Provide the [x, y] coordinate of the cell's center where the given text is located.  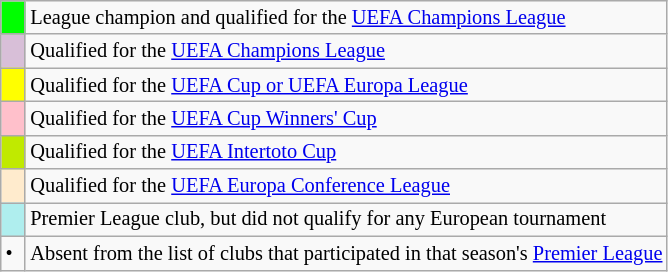
Qualified for the UEFA Cup Winners' Cup [346, 118]
• [14, 253]
League champion and qualified for the UEFA Champions League [346, 17]
Qualified for the UEFA Cup or UEFA Europa League [346, 85]
Qualified for the UEFA Champions League [346, 51]
Premier League club, but did not qualify for any European tournament [346, 219]
Qualified for the UEFA Intertoto Cup [346, 152]
Qualified for the UEFA Europa Conference League [346, 186]
Absent from the list of clubs that participated in that season's Premier League [346, 253]
